Scan for the cell matching the given text and deliver its (X, Y) coordinate at center. 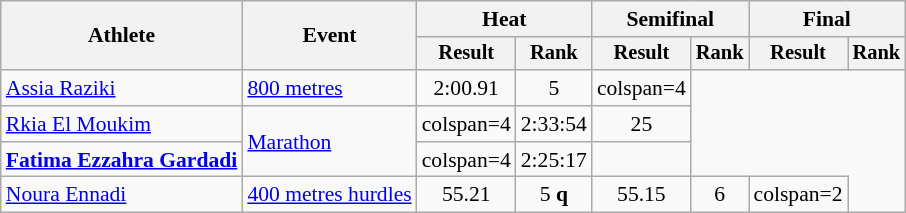
Athlete (122, 36)
Semifinal (670, 19)
Marathon (329, 142)
400 metres hurdles (329, 195)
Noura Ennadi (122, 195)
5 q (554, 195)
colspan=2 (798, 195)
25 (642, 124)
Final (826, 19)
Rkia El Moukim (122, 124)
Assia Raziki (122, 88)
2:25:17 (554, 160)
Event (329, 36)
Heat (504, 19)
5 (554, 88)
55.15 (642, 195)
55.21 (466, 195)
2:00.91 (466, 88)
Fatima Ezzahra Gardadi (122, 160)
6 (720, 195)
2:33:54 (554, 124)
800 metres (329, 88)
